Detect which cell encompasses the target text, then output its [X, Y] center coordinate. 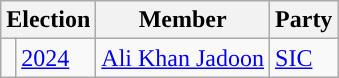
SIC [304, 58]
Member [183, 20]
Party [304, 20]
2024 [56, 58]
Ali Khan Jadoon [183, 58]
Election [48, 20]
